From the cell containing the given text, extract its center point as (x, y) coordinate. 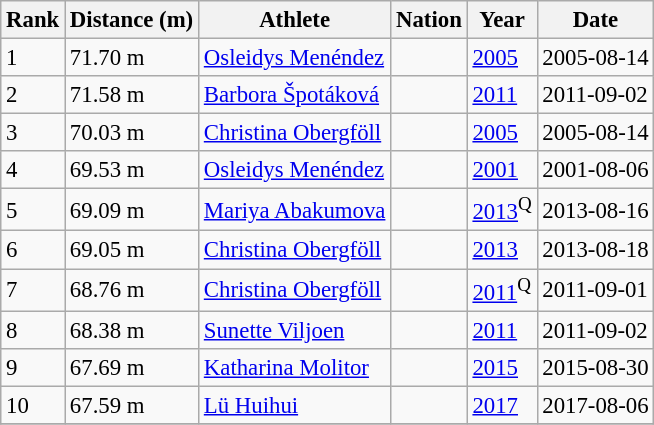
2 (33, 95)
3 (33, 133)
Year (502, 20)
7 (33, 290)
70.03 m (132, 133)
67.69 m (132, 367)
2001-08-06 (596, 170)
Katharina Molitor (295, 367)
2017 (502, 405)
6 (33, 250)
71.70 m (132, 58)
Rank (33, 20)
1 (33, 58)
Distance (m) (132, 20)
2011-09-01 (596, 290)
2001 (502, 170)
2013-08-16 (596, 210)
Lü Huihui (295, 405)
69.53 m (132, 170)
71.58 m (132, 95)
8 (33, 330)
Barbora Špotáková (295, 95)
69.09 m (132, 210)
2015-08-30 (596, 367)
4 (33, 170)
2013-08-18 (596, 250)
Nation (429, 20)
68.76 m (132, 290)
68.38 m (132, 330)
2013Q (502, 210)
10 (33, 405)
9 (33, 367)
Athlete (295, 20)
2011Q (502, 290)
5 (33, 210)
2013 (502, 250)
67.59 m (132, 405)
2015 (502, 367)
69.05 m (132, 250)
Mariya Abakumova (295, 210)
Sunette Viljoen (295, 330)
Date (596, 20)
2017-08-06 (596, 405)
